Locate the cell with the specified text and output its (x, y) center coordinate. 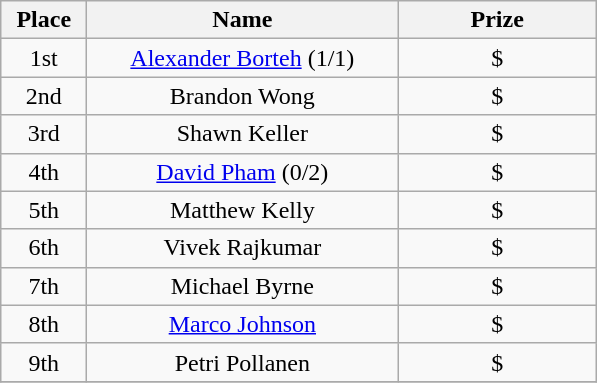
Alexander Borteh (1/1) (242, 58)
Place (44, 20)
1st (44, 58)
Prize (498, 20)
Brandon Wong (242, 96)
6th (44, 248)
4th (44, 172)
Matthew Kelly (242, 210)
7th (44, 286)
8th (44, 324)
9th (44, 362)
Petri Pollanen (242, 362)
Shawn Keller (242, 134)
Marco Johnson (242, 324)
2nd (44, 96)
Vivek Rajkumar (242, 248)
David Pham (0/2) (242, 172)
Michael Byrne (242, 286)
Name (242, 20)
3rd (44, 134)
5th (44, 210)
